Determine the (X, Y) coordinate at the center of the cell enclosing the given text.  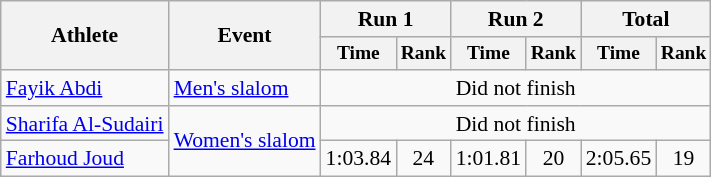
Event (245, 36)
Women's slalom (245, 142)
Athlete (85, 36)
1:01.81 (488, 159)
Men's slalom (245, 88)
19 (684, 159)
Farhoud Joud (85, 159)
1:03.84 (358, 159)
Total (646, 19)
Run 1 (386, 19)
24 (424, 159)
20 (554, 159)
Sharifa Al-Sudairi (85, 124)
Fayik Abdi (85, 88)
Run 2 (516, 19)
2:05.65 (618, 159)
